Locate the cell with the specified text and output its (X, Y) center coordinate. 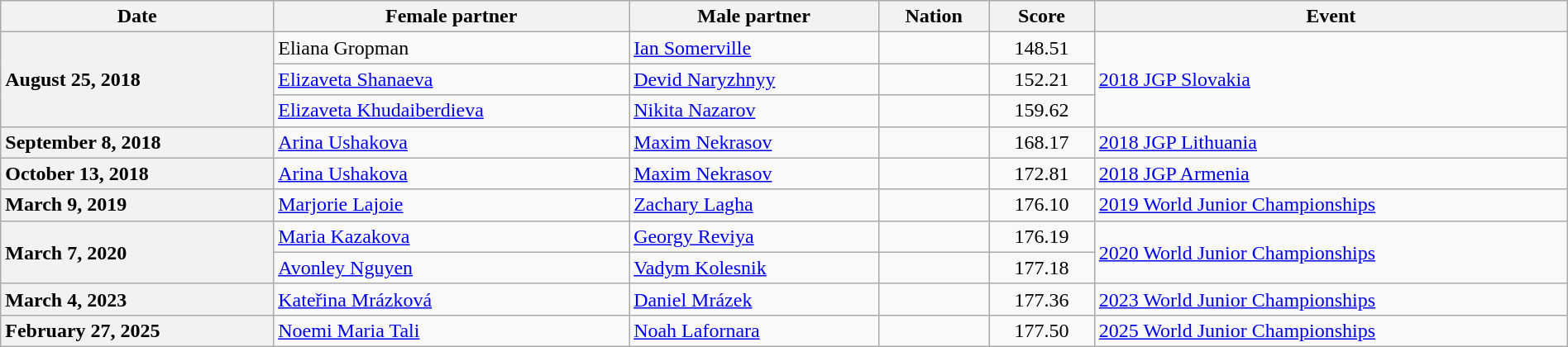
Avonley Nguyen (452, 268)
Daniel Mrázek (754, 299)
Female partner (452, 17)
Elizaveta Shanaeva (452, 79)
Nation (935, 17)
February 27, 2025 (137, 330)
172.81 (1042, 173)
Zachary Lagha (754, 205)
Maria Kazakova (452, 236)
Georgy Reviya (754, 236)
Noah Lafornara (754, 330)
March 4, 2023 (137, 299)
148.51 (1042, 48)
176.19 (1042, 236)
177.50 (1042, 330)
176.10 (1042, 205)
Noemi Maria Tali (452, 330)
March 9, 2019 (137, 205)
168.17 (1042, 142)
152.21 (1042, 79)
Score (1042, 17)
Elizaveta Khudaiberdieva (452, 111)
2019 World Junior Championships (1331, 205)
September 8, 2018 (137, 142)
2025 World Junior Championships (1331, 330)
2018 JGP Armenia (1331, 173)
August 25, 2018 (137, 79)
2018 JGP Slovakia (1331, 79)
Eliana Gropman (452, 48)
Devid Naryzhnyy (754, 79)
159.62 (1042, 111)
Date (137, 17)
Event (1331, 17)
Nikita Nazarov (754, 111)
Marjorie Lajoie (452, 205)
2023 World Junior Championships (1331, 299)
Ian Somerville (754, 48)
Kateřina Mrázková (452, 299)
177.36 (1042, 299)
October 13, 2018 (137, 173)
177.18 (1042, 268)
Vadym Kolesnik (754, 268)
March 7, 2020 (137, 252)
2020 World Junior Championships (1331, 252)
Male partner (754, 17)
2018 JGP Lithuania (1331, 142)
